Find where the given text appears and provide that cell's center as [x, y] coordinate. 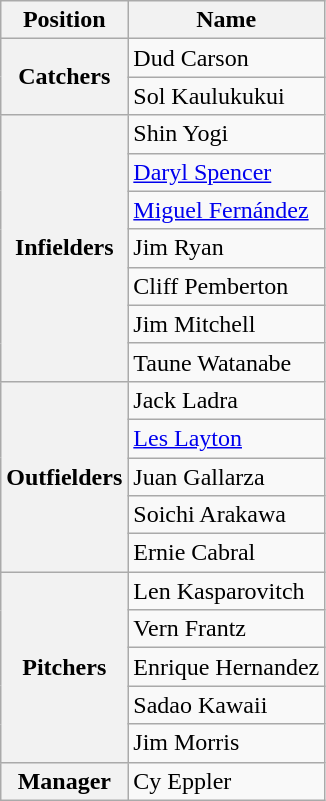
Dud Carson [226, 58]
Les Layton [226, 438]
Manager [64, 781]
Miguel Fernández [226, 210]
Daryl Spencer [226, 172]
Jack Ladra [226, 400]
Juan Gallarza [226, 477]
Pitchers [64, 667]
Outfielders [64, 476]
Taune Watanabe [226, 362]
Jim Ryan [226, 248]
Vern Frantz [226, 629]
Position [64, 20]
Catchers [64, 77]
Shin Yogi [226, 134]
Enrique Hernandez [226, 667]
Name [226, 20]
Sol Kaulukukui [226, 96]
Cliff Pemberton [226, 286]
Infielders [64, 248]
Cy Eppler [226, 781]
Sadao Kawaii [226, 705]
Jim Morris [226, 743]
Len Kasparovitch [226, 591]
Ernie Cabral [226, 553]
Soichi Arakawa [226, 515]
Jim Mitchell [226, 324]
